Extract the [x, y] coordinate from the center of the cell holding the provided text.  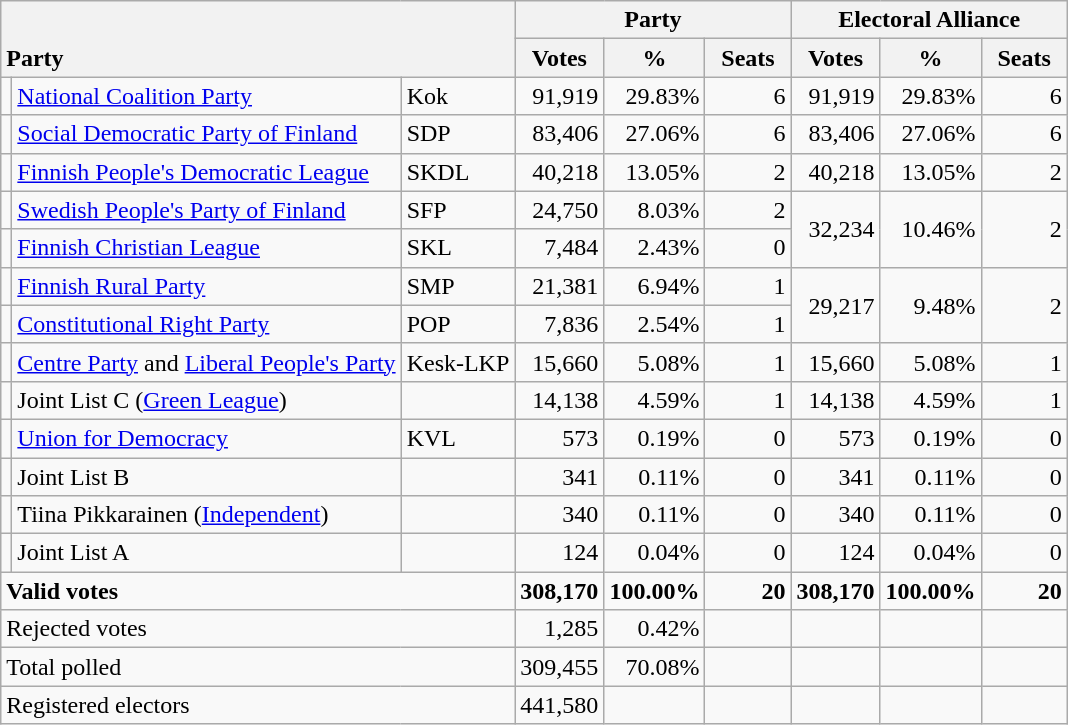
21,381 [560, 286]
Kesk-LKP [458, 362]
Constitutional Right Party [206, 324]
SKDL [458, 172]
2.43% [654, 248]
7,836 [560, 324]
Union for Democracy [206, 438]
Finnish Christian League [206, 248]
Joint List C (Green League) [206, 400]
Tiina Pikkarainen (Independent) [206, 515]
Kok [458, 96]
24,750 [560, 210]
6.94% [654, 286]
Joint List A [206, 553]
0.42% [654, 629]
SDP [458, 134]
10.46% [930, 229]
Registered electors [258, 705]
SMP [458, 286]
1,285 [560, 629]
441,580 [560, 705]
Electoral Alliance [929, 20]
70.08% [654, 667]
Swedish People's Party of Finland [206, 210]
SKL [458, 248]
309,455 [560, 667]
32,234 [836, 229]
KVL [458, 438]
29,217 [836, 305]
Centre Party and Liberal People's Party [206, 362]
8.03% [654, 210]
2.54% [654, 324]
Rejected votes [258, 629]
Total polled [258, 667]
SFP [458, 210]
Social Democratic Party of Finland [206, 134]
Valid votes [258, 591]
Finnish Rural Party [206, 286]
Joint List B [206, 477]
7,484 [560, 248]
Finnish People's Democratic League [206, 172]
POP [458, 324]
9.48% [930, 305]
National Coalition Party [206, 96]
